Capture the cell that displays the provided text and extract its [X, Y] central coordinate. 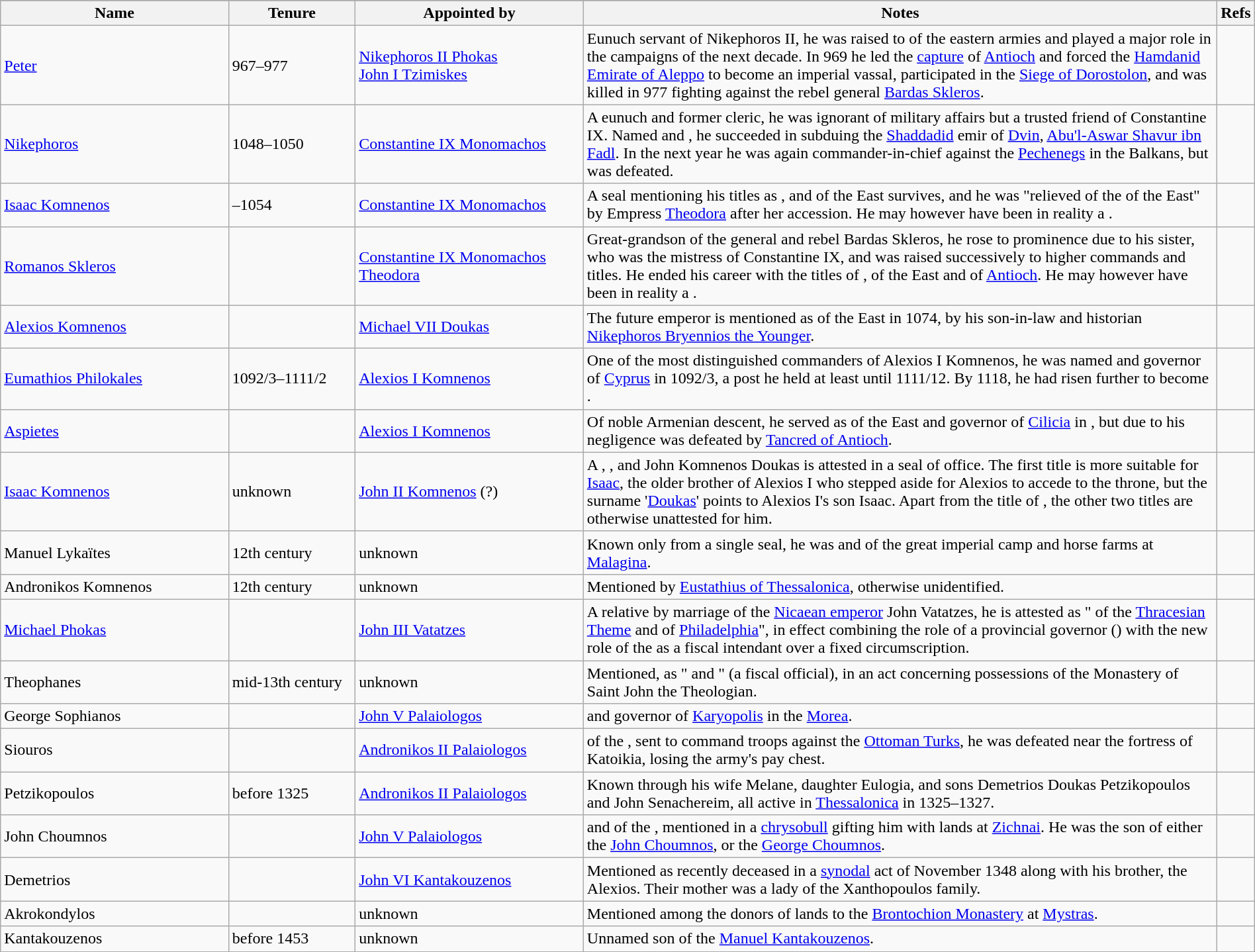
Unnamed son of the Manuel Kantakouzenos. [900, 939]
Nikephoros II PhokasJohn I Tzimiskes [470, 65]
Theophanes [115, 682]
Aspietes [115, 430]
Mentioned, as " and " (a fiscal official), in an act concerning possessions of the Monastery of Saint John the Theologian. [900, 682]
Name [115, 13]
of the , sent to command troops against the Ottoman Turks, he was defeated near the fortress of Katoikia, losing the army's pay chest. [900, 751]
John VI Kantakouzenos [470, 879]
Known only from a single seal, he was and of the great imperial camp and horse farms at Malagina. [900, 552]
Of noble Armenian descent, he served as of the East and governor of Cilicia in , but due to his negligence was defeated by Tancred of Antioch. [900, 430]
and governor of Karyopolis in the Morea. [900, 716]
Peter [115, 65]
before 1453 [291, 939]
Refs [1235, 13]
967–977 [291, 65]
John III Vatatzes [470, 630]
George Sophianos [115, 716]
Michael Phokas [115, 630]
Constantine IX MonomachosTheodora [470, 266]
mid-13th century [291, 682]
Michael VII Doukas [470, 327]
Appointed by [470, 13]
Petzikopoulos [115, 793]
before 1325 [291, 793]
Romanos Skleros [115, 266]
Mentioned among the donors of lands to the Brontochion Monastery at Mystras. [900, 914]
Alexios Komnenos [115, 327]
Mentioned by Eustathius of Thessalonica, otherwise unidentified. [900, 587]
John II Komnenos (?) [470, 491]
and of the , mentioned in a chrysobull gifting him with lands at Zichnai. He was the son of either the John Choumnos, or the George Choumnos. [900, 837]
Notes [900, 13]
Eumathios Philokales [115, 379]
–1054 [291, 205]
Akrokondylos [115, 914]
Manuel Lykaïtes [115, 552]
Siouros [115, 751]
Tenure [291, 13]
1048–1050 [291, 144]
1092/3–1111/2 [291, 379]
Demetrios [115, 879]
Nikephoros [115, 144]
Kantakouzenos [115, 939]
The future emperor is mentioned as of the East in 1074, by his son-in-law and historian Nikephoros Bryennios the Younger. [900, 327]
John Choumnos [115, 837]
Andronikos Komnenos [115, 587]
